Return [X, Y] of the center of cell containing provided text 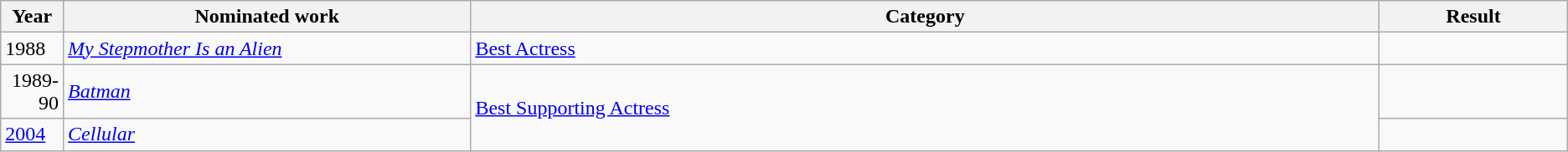
Result [1473, 17]
Category [925, 17]
Cellular [267, 134]
Nominated work [267, 17]
Best Supporting Actress [925, 107]
Batman [267, 92]
Best Actress [925, 48]
1988 [32, 48]
1989-90 [32, 92]
Year [32, 17]
2004 [32, 134]
My Stepmother Is an Alien [267, 48]
